Determine the [X, Y] coordinate at the center of the cell enclosing the given text.  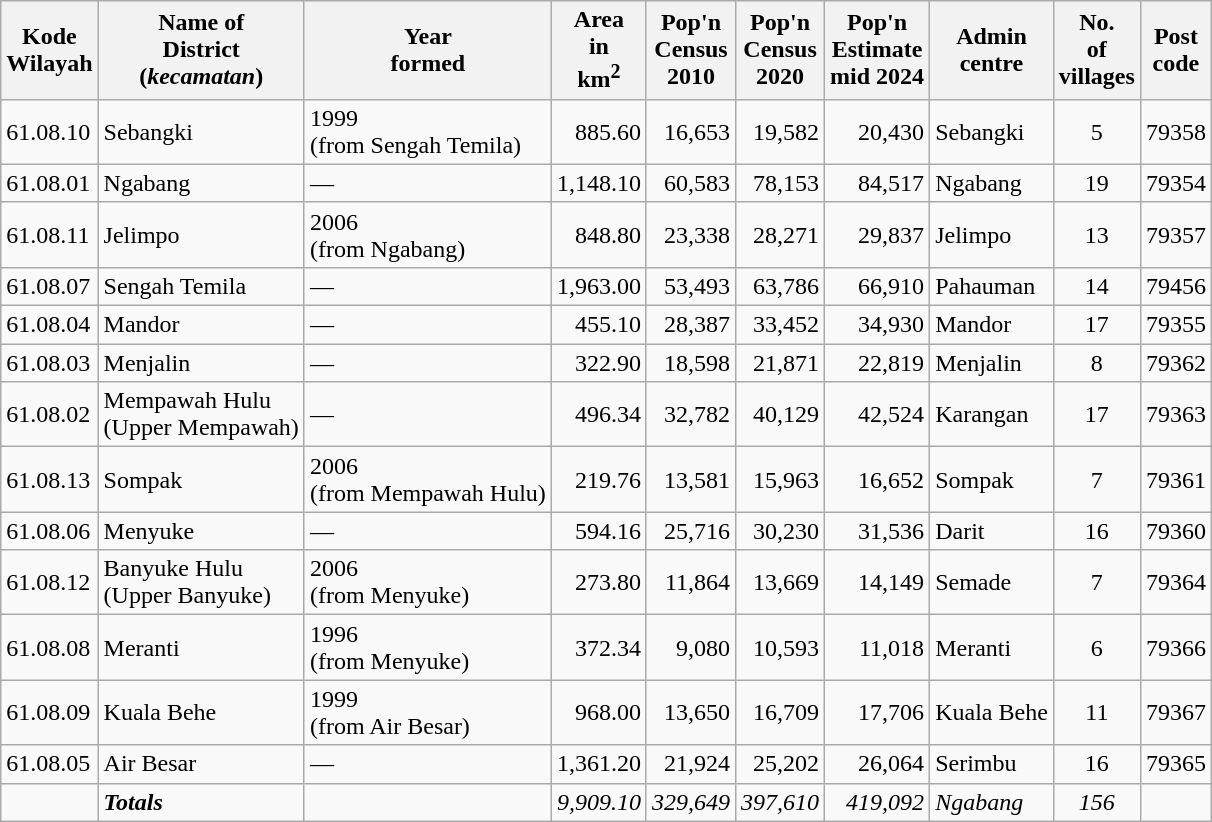
79361 [1176, 480]
31,536 [878, 531]
968.00 [598, 712]
40,129 [780, 414]
79456 [1176, 286]
28,271 [780, 234]
19,582 [780, 132]
16,709 [780, 712]
156 [1096, 802]
32,782 [690, 414]
17,706 [878, 712]
Sengah Temila [201, 286]
11 [1096, 712]
6 [1096, 648]
13 [1096, 234]
455.10 [598, 325]
848.80 [598, 234]
79360 [1176, 531]
53,493 [690, 286]
11,018 [878, 648]
1,361.20 [598, 764]
496.34 [598, 414]
79355 [1176, 325]
79357 [1176, 234]
61.08.12 [50, 582]
79364 [1176, 582]
Serimbu [992, 764]
13,669 [780, 582]
Banyuke Hulu (Upper Banyuke) [201, 582]
21,924 [690, 764]
14,149 [878, 582]
Air Besar [201, 764]
1996(from Menyuke) [428, 648]
61.08.04 [50, 325]
Year formed [428, 50]
18,598 [690, 363]
21,871 [780, 363]
16,653 [690, 132]
8 [1096, 363]
13,581 [690, 480]
10,593 [780, 648]
372.34 [598, 648]
78,153 [780, 183]
Area inkm2 [598, 50]
61.08.13 [50, 480]
79362 [1176, 363]
9,080 [690, 648]
61.08.06 [50, 531]
61.08.05 [50, 764]
63,786 [780, 286]
61.08.07 [50, 286]
25,202 [780, 764]
5 [1096, 132]
79365 [1176, 764]
84,517 [878, 183]
15,963 [780, 480]
2006(from Ngabang) [428, 234]
23,338 [690, 234]
1999(from Sengah Temila) [428, 132]
No.ofvillages [1096, 50]
Totals [201, 802]
60,583 [690, 183]
594.16 [598, 531]
322.90 [598, 363]
Pop'nEstimatemid 2024 [878, 50]
11,864 [690, 582]
79366 [1176, 648]
273.80 [598, 582]
66,910 [878, 286]
20,430 [878, 132]
28,387 [690, 325]
419,092 [878, 802]
22,819 [878, 363]
29,837 [878, 234]
79354 [1176, 183]
Pop'nCensus2020 [780, 50]
Mempawah Hulu (Upper Mempawah) [201, 414]
34,930 [878, 325]
61.08.09 [50, 712]
1,963.00 [598, 286]
13,650 [690, 712]
79358 [1176, 132]
Darit [992, 531]
61.08.10 [50, 132]
219.76 [598, 480]
26,064 [878, 764]
1,148.10 [598, 183]
33,452 [780, 325]
Karangan [992, 414]
2006(from Menyuke) [428, 582]
Kode Wilayah [50, 50]
Menyuke [201, 531]
79363 [1176, 414]
14 [1096, 286]
19 [1096, 183]
329,649 [690, 802]
Name ofDistrict(kecamatan) [201, 50]
61.08.02 [50, 414]
397,610 [780, 802]
Admincentre [992, 50]
30,230 [780, 531]
Semade [992, 582]
Pahauman [992, 286]
61.08.01 [50, 183]
2006(from Mempawah Hulu) [428, 480]
61.08.08 [50, 648]
9,909.10 [598, 802]
61.08.03 [50, 363]
16,652 [878, 480]
42,524 [878, 414]
25,716 [690, 531]
Pop'nCensus2010 [690, 50]
1999(from Air Besar) [428, 712]
885.60 [598, 132]
Postcode [1176, 50]
79367 [1176, 712]
61.08.11 [50, 234]
